Extract the [x, y] coordinate from the center of the cell holding the provided text.  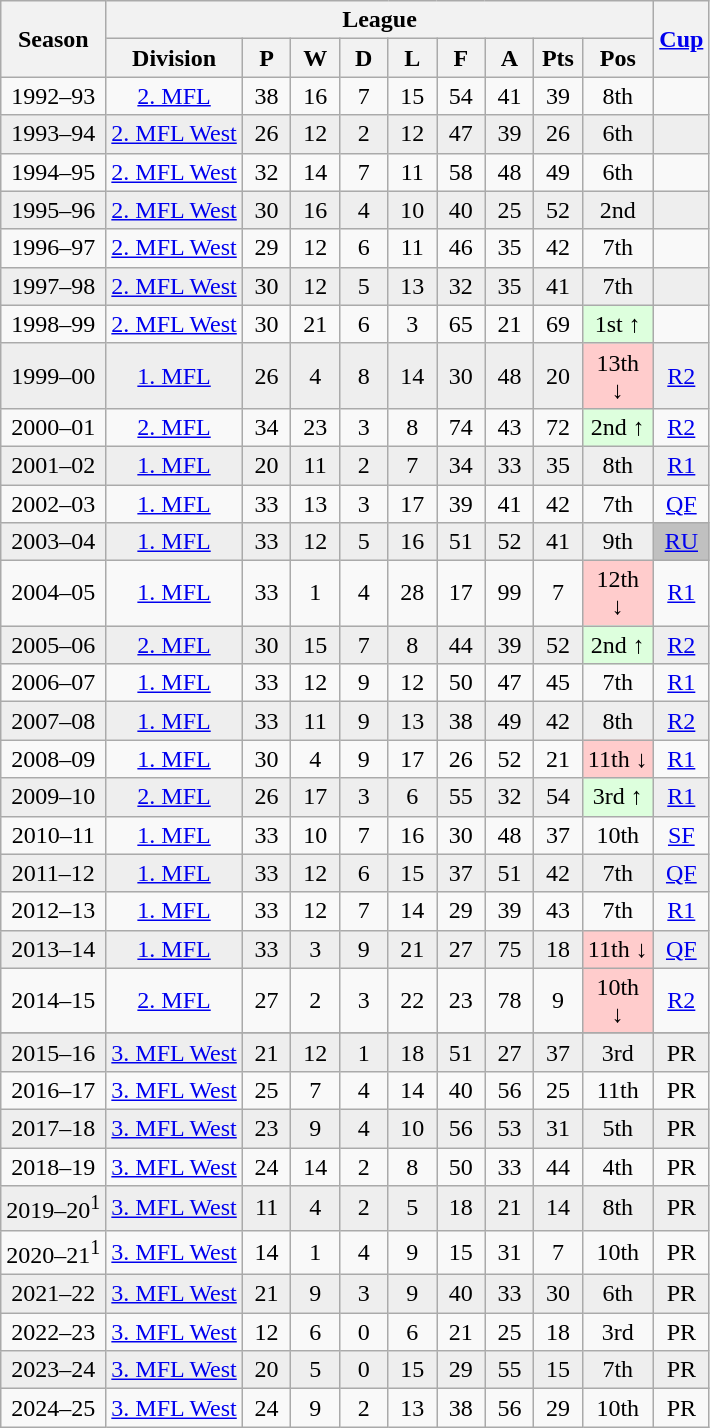
2000–01 [54, 427]
2023–24 [54, 1370]
3rd ↑ [618, 797]
F [462, 58]
1994–95 [54, 172]
P [266, 58]
Cup [681, 39]
2018–19 [54, 1167]
League [380, 20]
1st ↑ [618, 324]
69 [558, 324]
22 [412, 1000]
RU [681, 542]
Season [54, 39]
2021–22 [54, 1294]
2012–13 [54, 911]
2019–201 [54, 1208]
2024–25 [54, 1408]
2001–02 [54, 465]
75 [510, 949]
2004–05 [54, 594]
2009–10 [54, 797]
2008–09 [54, 759]
1992–93 [54, 96]
1999–00 [54, 376]
2013–14 [54, 949]
2006–07 [54, 683]
4th [618, 1167]
13th ↓ [618, 376]
2002–03 [54, 503]
2007–08 [54, 721]
2010–11 [54, 835]
10th ↓ [618, 1000]
Pos [618, 58]
28 [412, 594]
2005–06 [54, 645]
A [510, 58]
65 [462, 324]
1996–97 [54, 248]
2014–15 [54, 1000]
L [412, 58]
12th ↓ [618, 594]
Division [174, 58]
1993–94 [54, 134]
74 [462, 427]
78 [510, 1000]
1998–99 [54, 324]
46 [462, 248]
2016–17 [54, 1090]
9th [618, 542]
45 [558, 683]
99 [510, 594]
2022–23 [54, 1332]
2nd [618, 210]
11th [618, 1090]
2003–04 [54, 542]
D [364, 58]
53 [510, 1128]
58 [462, 172]
1997–98 [54, 286]
W [316, 58]
1995–96 [54, 210]
2011–12 [54, 873]
2020–211 [54, 1252]
Pts [558, 58]
2017–18 [54, 1128]
SF [681, 835]
5th [618, 1128]
2015–16 [54, 1052]
72 [558, 427]
